Return the [X, Y] coordinate for the center point of the cell that contains the specified text.  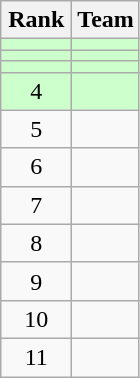
7 [36, 205]
8 [36, 243]
11 [36, 357]
6 [36, 167]
5 [36, 129]
Team [106, 20]
Rank [36, 20]
4 [36, 91]
9 [36, 281]
10 [36, 319]
